From the cell containing the given text, extract its center point as (x, y) coordinate. 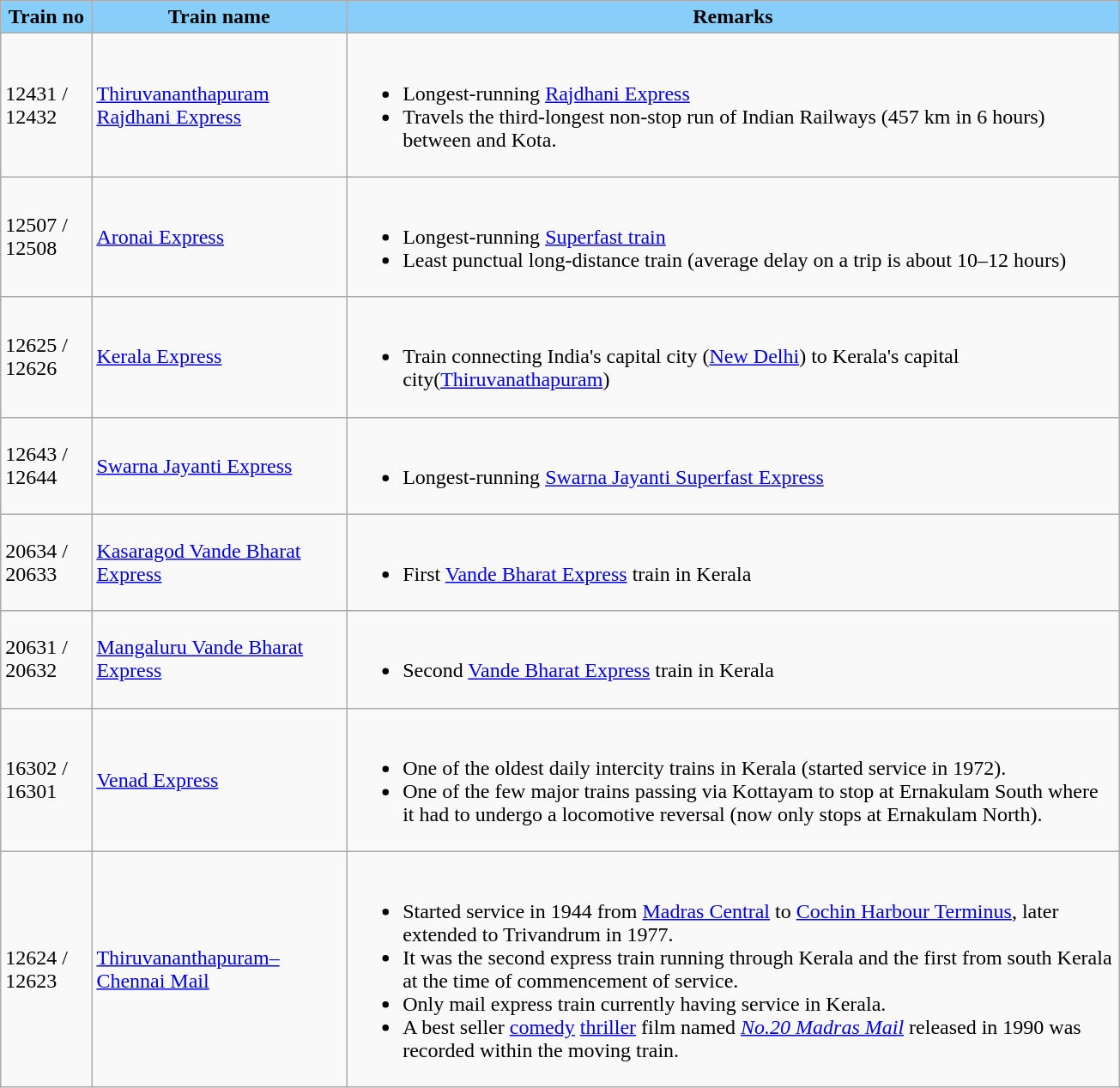
Remarks (733, 17)
Thiruvananthapuram–Chennai Mail (220, 970)
Thiruvananthapuram Rajdhani Express (220, 105)
Longest-running Swarna Jayanti Superfast Express (733, 465)
Longest-running Rajdhani ExpressTravels the third-longest non-stop run of Indian Railways (457 km in 6 hours) between and Kota. (733, 105)
Second Vande Bharat Express train in Kerala (733, 659)
16302 / 16301 (46, 779)
12624 / 12623 (46, 970)
Venad Express (220, 779)
First Vande Bharat Express train in Kerala (733, 563)
Mangaluru Vande Bharat Express (220, 659)
12625 / 12626 (46, 357)
20631 / 20632 (46, 659)
Swarna Jayanti Express (220, 465)
Kerala Express (220, 357)
Kasaragod Vande Bharat Express (220, 563)
12643 / 12644 (46, 465)
12431 / 12432 (46, 105)
20634 / 20633 (46, 563)
Train connecting India's capital city (New Delhi) to Kerala's capital city(Thiruvanathapuram) (733, 357)
Train no (46, 17)
Train name (220, 17)
12507 / 12508 (46, 237)
Longest-running Superfast trainLeast punctual long-distance train (average delay on a trip is about 10–12 hours) (733, 237)
Aronai Express (220, 237)
